Capture the cell that displays the provided text and extract its (X, Y) central coordinate. 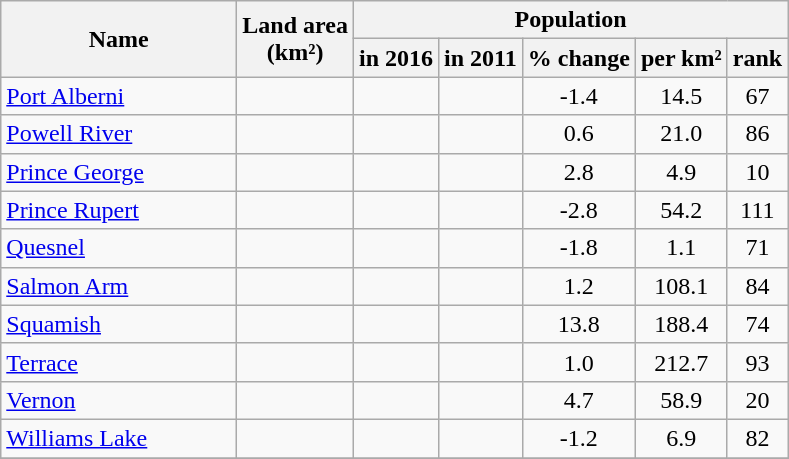
Port Alberni (119, 96)
Powell River (119, 134)
Squamish (119, 324)
1.0 (578, 362)
71 (757, 248)
in 2016 (396, 58)
0.6 (578, 134)
86 (757, 134)
84 (757, 286)
13.8 (578, 324)
Name (119, 39)
per km² (681, 58)
74 (757, 324)
111 (757, 210)
212.7 (681, 362)
4.9 (681, 172)
Quesnel (119, 248)
Terrace (119, 362)
rank (757, 58)
-1.8 (578, 248)
1.2 (578, 286)
108.1 (681, 286)
20 (757, 400)
188.4 (681, 324)
54.2 (681, 210)
14.5 (681, 96)
67 (757, 96)
10 (757, 172)
% change (578, 58)
Vernon (119, 400)
-2.8 (578, 210)
Salmon Arm (119, 286)
58.9 (681, 400)
Prince George (119, 172)
93 (757, 362)
Land area(km²) (296, 39)
21.0 (681, 134)
1.1 (681, 248)
2.8 (578, 172)
Population (570, 20)
in 2011 (481, 58)
Williams Lake (119, 438)
Prince Rupert (119, 210)
6.9 (681, 438)
-1.2 (578, 438)
82 (757, 438)
4.7 (578, 400)
-1.4 (578, 96)
